Extract the [X, Y] coordinate from the center of the cell holding the provided text.  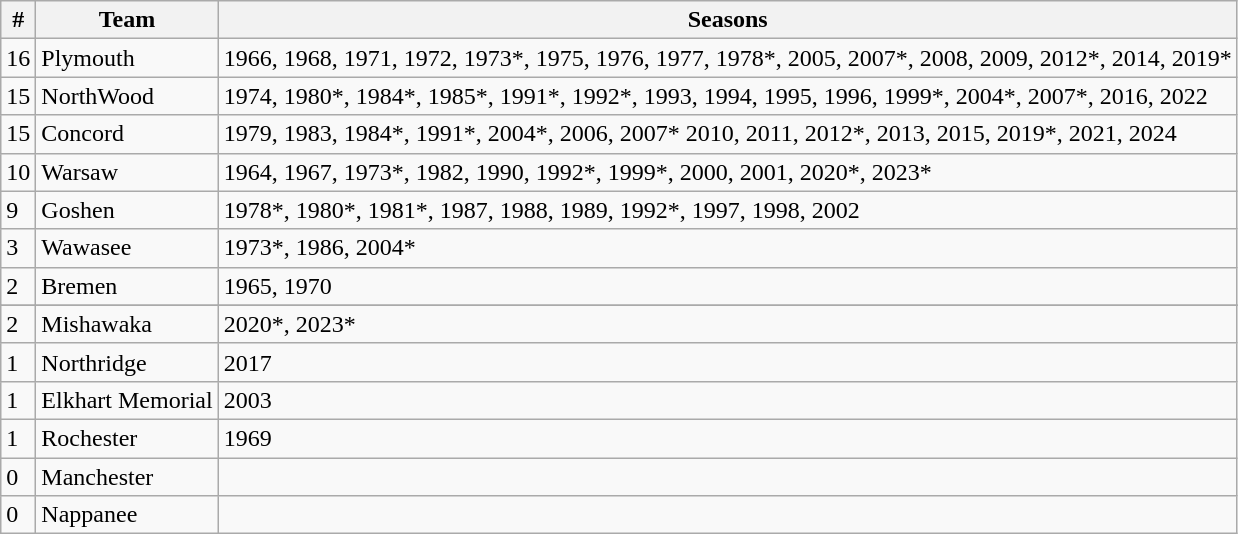
2003 [728, 400]
10 [18, 172]
Concord [127, 134]
16 [18, 58]
Nappanee [127, 515]
Manchester [127, 477]
Goshen [127, 210]
1969 [728, 438]
3 [18, 248]
2020*, 2023* [728, 324]
1979, 1983, 1984*, 1991*, 2004*, 2006, 2007* 2010, 2011, 2012*, 2013, 2015, 2019*, 2021, 2024 [728, 134]
Northridge [127, 362]
Rochester [127, 438]
1978*, 1980*, 1981*, 1987, 1988, 1989, 1992*, 1997, 1998, 2002 [728, 210]
9 [18, 210]
Seasons [728, 20]
1966, 1968, 1971, 1972, 1973*, 1975, 1976, 1977, 1978*, 2005, 2007*, 2008, 2009, 2012*, 2014, 2019* [728, 58]
1974, 1980*, 1984*, 1985*, 1991*, 1992*, 1993, 1994, 1995, 1996, 1999*, 2004*, 2007*, 2016, 2022 [728, 96]
1973*, 1986, 2004* [728, 248]
2017 [728, 362]
1965, 1970 [728, 286]
Plymouth [127, 58]
Elkhart Memorial [127, 400]
# [18, 20]
Team [127, 20]
Warsaw [127, 172]
Wawasee [127, 248]
Bremen [127, 286]
Mishawaka [127, 324]
1964, 1967, 1973*, 1982, 1990, 1992*, 1999*, 2000, 2001, 2020*, 2023* [728, 172]
NorthWood [127, 96]
